Return (X, Y) of the center of cell containing provided text 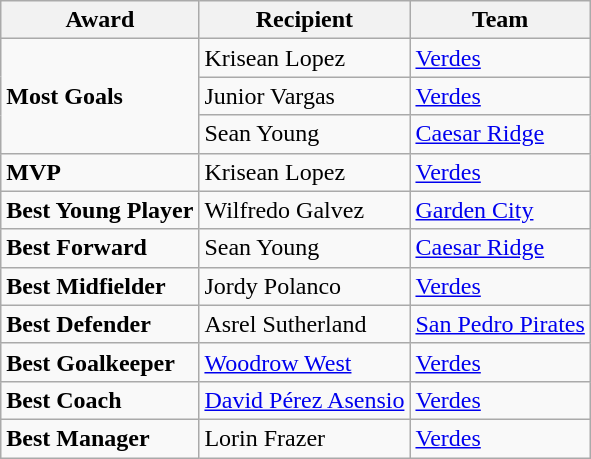
Team (500, 20)
Jordy Polanco (304, 286)
Junior Vargas (304, 96)
Garden City (500, 210)
Asrel Sutherland (304, 324)
Best Defender (100, 324)
Best Coach (100, 400)
Best Forward (100, 248)
Recipient (304, 20)
Best Young Player (100, 210)
Lorin Frazer (304, 438)
Award (100, 20)
David Pérez Asensio (304, 400)
Wilfredo Galvez (304, 210)
San Pedro Pirates (500, 324)
Best Goalkeeper (100, 362)
Best Manager (100, 438)
MVP (100, 172)
Woodrow West (304, 362)
Best Midfielder (100, 286)
Most Goals (100, 96)
